Scan for the cell matching the given text and deliver its (x, y) coordinate at center. 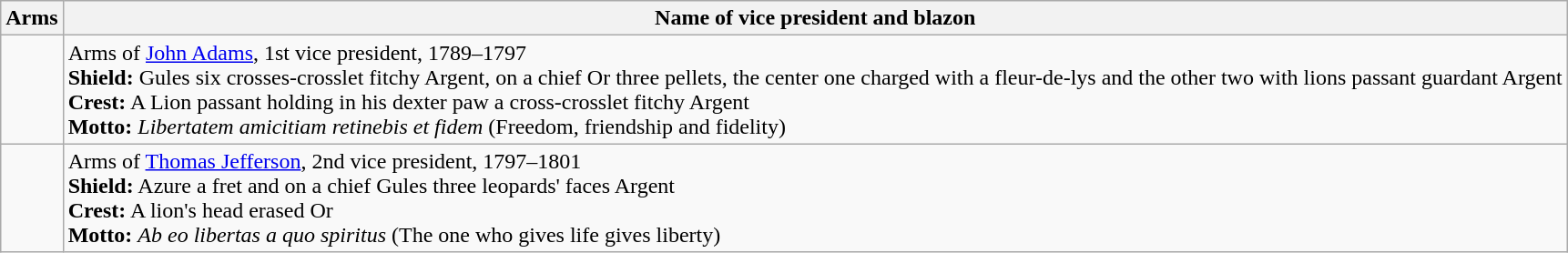
Arms (32, 18)
Name of vice president and blazon (815, 18)
